Identify which cell holds the provided text, then report its (X, Y) central coordinate. 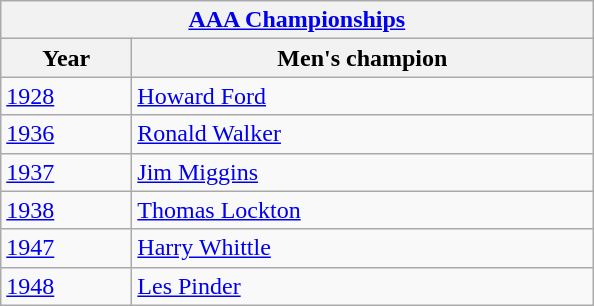
1936 (66, 134)
1928 (66, 96)
Men's champion (362, 58)
Howard Ford (362, 96)
Harry Whittle (362, 248)
AAA Championships (297, 20)
Thomas Lockton (362, 210)
1938 (66, 210)
1937 (66, 172)
Jim Miggins (362, 172)
1948 (66, 286)
1947 (66, 248)
Year (66, 58)
Les Pinder (362, 286)
Ronald Walker (362, 134)
